Scan for the cell matching the given text and deliver its (X, Y) coordinate at center. 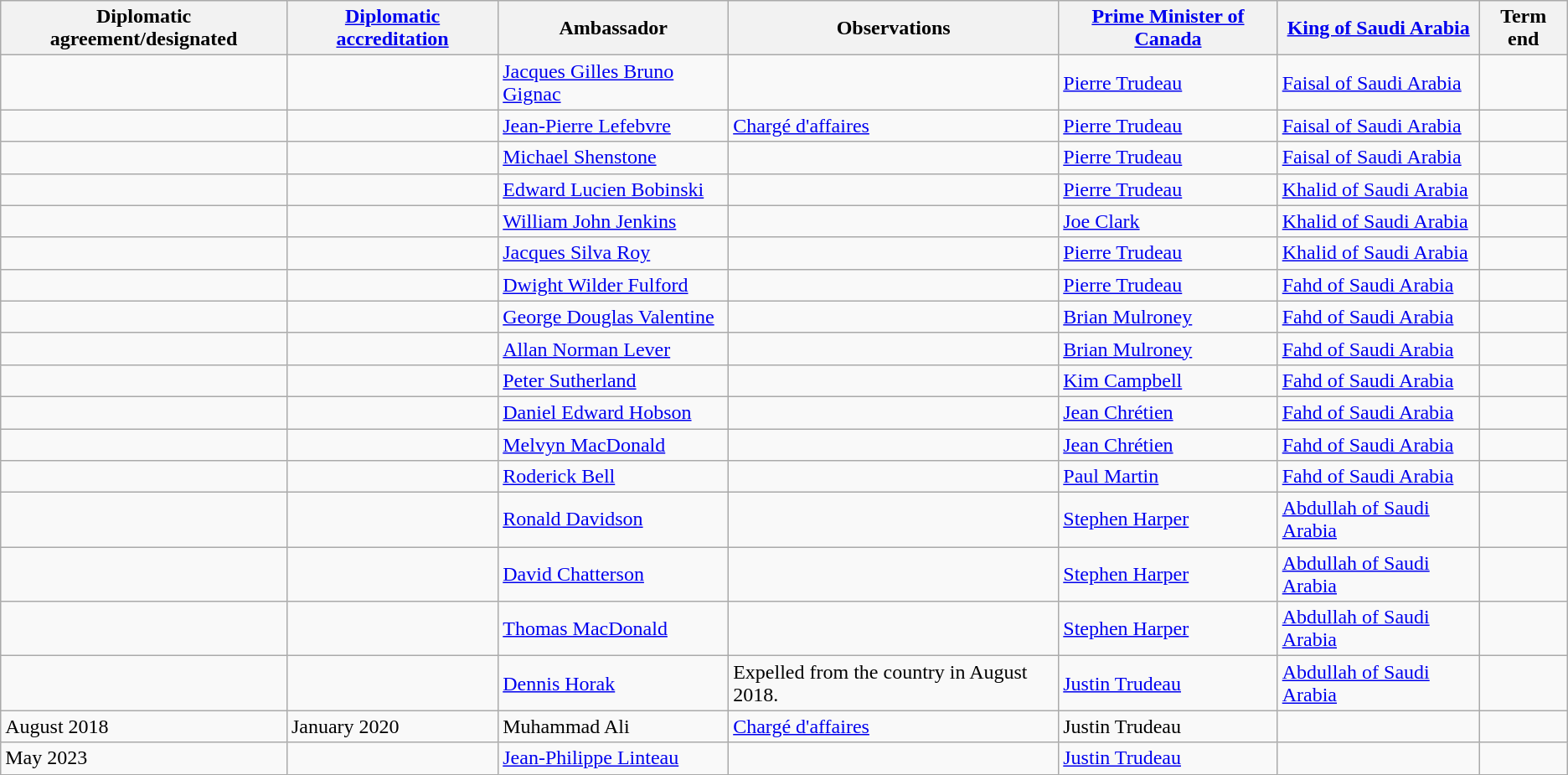
Diplomatic accreditation (392, 28)
Dwight Wilder Fulford (613, 285)
Ambassador (613, 28)
Observations (894, 28)
Jean-Pierre Lefebvre (613, 126)
Peter Sutherland (613, 380)
Expelled from the country in August 2018. (894, 684)
January 2020 (392, 726)
Michael Shenstone (613, 158)
Roderick Bell (613, 477)
Melvyn MacDonald (613, 445)
August 2018 (144, 726)
Paul Martin (1168, 477)
Allan Norman Lever (613, 349)
May 2023 (144, 758)
George Douglas Valentine (613, 317)
Dennis Horak (613, 684)
King of Saudi Arabia (1379, 28)
Muhammad Ali (613, 726)
Daniel Edward Hobson (613, 412)
Ronald Davidson (613, 519)
David Chatterson (613, 575)
Diplomatic agreement/designated (144, 28)
Term end (1523, 28)
Joe Clark (1168, 221)
Jacques Silva Roy (613, 253)
Kim Campbell (1168, 380)
Edward Lucien Bobinski (613, 189)
Jean-Philippe Linteau (613, 758)
Prime Minister of Canada (1168, 28)
Jacques Gilles Bruno Gignac (613, 82)
Thomas MacDonald (613, 628)
William John Jenkins (613, 221)
